For the text-containing cell, return its midpoint in (X, Y) coordinate format. 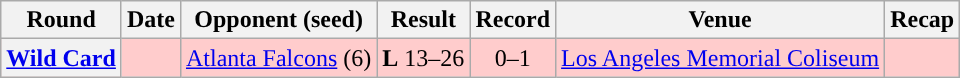
Result (424, 20)
Round (62, 20)
Recap (922, 20)
Venue (720, 20)
Date (150, 20)
Wild Card (62, 58)
Record (513, 20)
L 13–26 (424, 58)
0–1 (513, 58)
Los Angeles Memorial Coliseum (720, 58)
Atlanta Falcons (6) (278, 58)
Opponent (seed) (278, 20)
